Extract the (x, y) coordinate from the center of the cell holding the provided text.  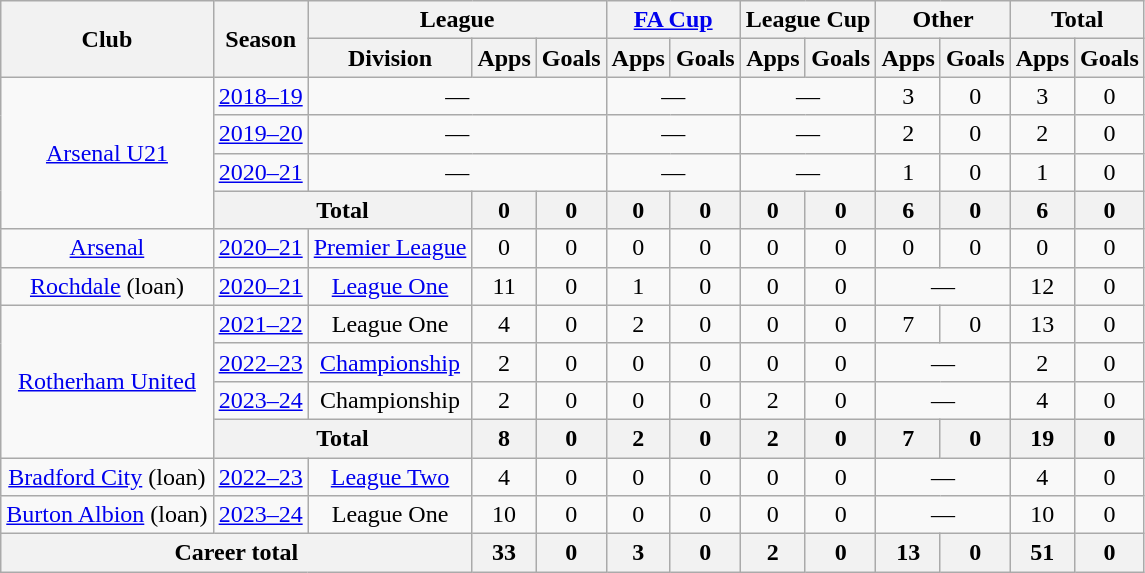
League Two (390, 477)
Season (260, 39)
Division (390, 58)
Career total (236, 553)
12 (1042, 286)
11 (504, 286)
Burton Albion (loan) (107, 515)
2018–19 (260, 96)
League (457, 20)
51 (1042, 553)
Arsenal (107, 248)
2019–20 (260, 134)
2021–22 (260, 324)
FA Cup (673, 20)
8 (504, 438)
Club (107, 39)
Rotherham United (107, 381)
League Cup (808, 20)
Rochdale (loan) (107, 286)
Arsenal U21 (107, 153)
Other (943, 20)
Bradford City (loan) (107, 477)
33 (504, 553)
19 (1042, 438)
Premier League (390, 248)
